For the text-containing cell, return its midpoint in [x, y] coordinate format. 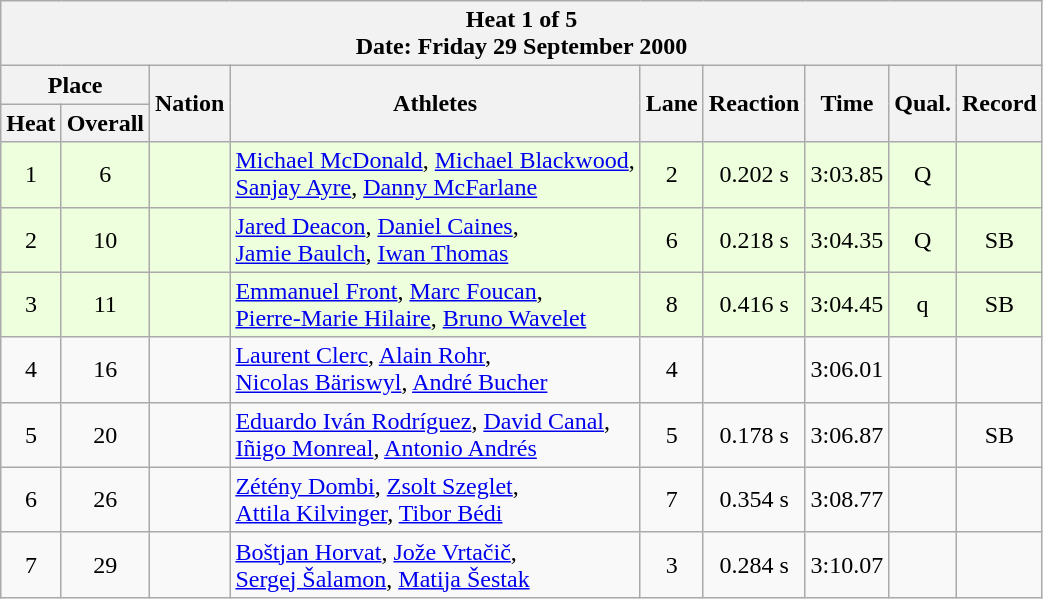
Athletes [435, 104]
0.178 s [754, 434]
Jared Deacon, Daniel Caines, Jamie Baulch, Iwan Thomas [435, 240]
Lane [672, 104]
Eduardo Iván Rodríguez, David Canal, Iñigo Monreal, Antonio Andrés [435, 434]
11 [105, 304]
Record [1000, 104]
q [923, 304]
Laurent Clerc, Alain Rohr, Nicolas Bäriswyl, André Bucher [435, 370]
Boštjan Horvat, Jože Vrtačič, Sergej Šalamon, Matija Šestak [435, 564]
16 [105, 370]
3:10.07 [847, 564]
3:04.45 [847, 304]
0.354 s [754, 500]
1 [31, 174]
3:06.87 [847, 434]
Overall [105, 123]
Michael McDonald, Michael Blackwood, Sanjay Ayre, Danny McFarlane [435, 174]
Qual. [923, 104]
0.202 s [754, 174]
0.218 s [754, 240]
Heat [31, 123]
Heat 1 of 5 Date: Friday 29 September 2000 [522, 34]
10 [105, 240]
0.416 s [754, 304]
Nation [190, 104]
26 [105, 500]
3:04.35 [847, 240]
Zétény Dombi, Zsolt Szeglet, Attila Kilvinger, Tibor Bédi [435, 500]
Place [76, 85]
29 [105, 564]
Time [847, 104]
0.284 s [754, 564]
8 [672, 304]
Reaction [754, 104]
3:03.85 [847, 174]
3:06.01 [847, 370]
3:08.77 [847, 500]
Emmanuel Front, Marc Foucan, Pierre-Marie Hilaire, Bruno Wavelet [435, 304]
20 [105, 434]
